Search for the cell housing the specified text and yield its (X, Y) center coordinate. 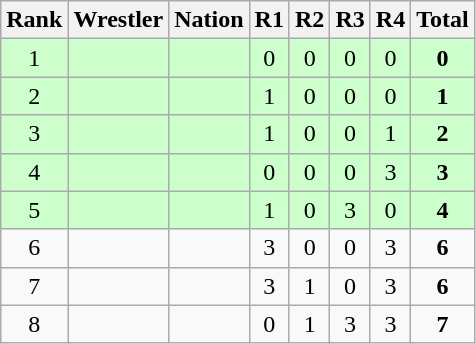
R3 (350, 20)
R4 (390, 20)
8 (34, 324)
5 (34, 210)
R2 (309, 20)
Total (443, 20)
Nation (209, 20)
Wrestler (118, 20)
R1 (269, 20)
Rank (34, 20)
